Scan for the cell matching the given text and deliver its (x, y) coordinate at center. 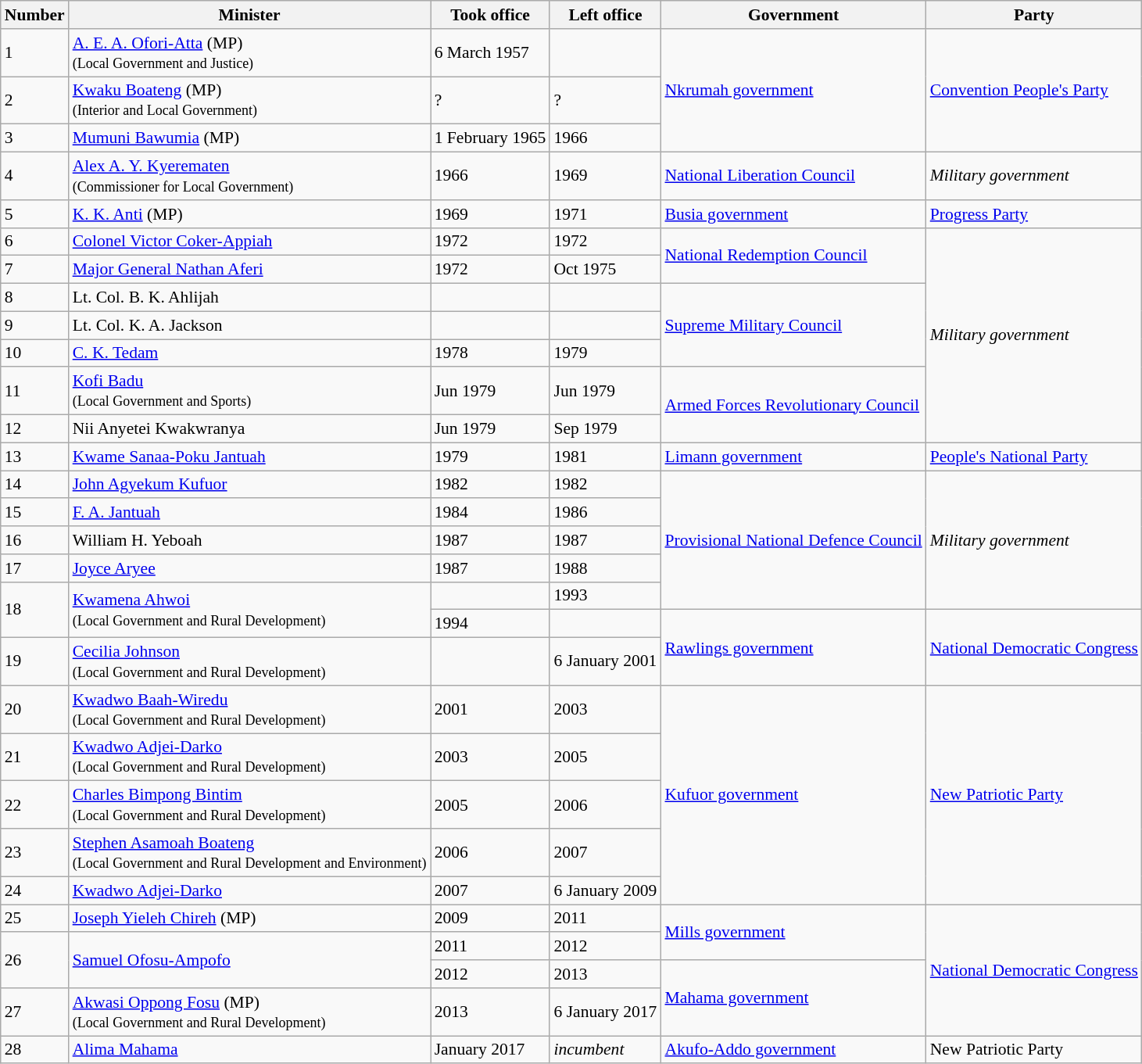
Nii Anyetei Kwakwranya (250, 429)
Government (793, 15)
10 (34, 353)
C. K. Tedam (250, 353)
Oct 1975 (605, 270)
Left office (605, 15)
F. A. Jantuah (250, 513)
Sep 1979 (605, 429)
Rawlings government (793, 647)
Supreme Military Council (793, 325)
Alex A. Y. Kyerematen(Commissioner for Local Government) (250, 177)
19 (34, 661)
1 (34, 53)
6 March 1957 (491, 53)
Kwadwo Baah-Wiredu (Local Government and Rural Development) (250, 710)
28 (34, 1050)
23 (34, 852)
1981 (605, 457)
16 (34, 540)
6 January 2017 (605, 1012)
Mills government (793, 932)
25 (34, 919)
Convention People's Party (1034, 91)
1 February 1965 (491, 138)
Kwadwo Adjei-Darko (Local Government and Rural Development) (250, 757)
9 (34, 325)
Progress Party (1034, 214)
1986 (605, 513)
Alima Mahama (250, 1050)
Lt. Col. B. K. Ahlijah (250, 298)
6 January 2009 (605, 890)
Busia government (793, 214)
William H. Yeboah (250, 540)
January 2017 (491, 1050)
4 (34, 177)
Kufuor government (793, 795)
Major General Nathan Aferi (250, 270)
1993 (605, 596)
Akufo-Addo government (793, 1050)
2009 (491, 919)
8 (34, 298)
Kofi Badu(Local Government and Sports) (250, 391)
7 (34, 270)
K. K. Anti (MP) (250, 214)
Mahama government (793, 998)
24 (34, 890)
National Liberation Council (793, 177)
incumbent (605, 1050)
2001 (491, 710)
Kwadwo Adjei-Darko (250, 890)
13 (34, 457)
Stephen Asamoah Boateng (Local Government and Rural Development and Environment) (250, 852)
National Redemption Council (793, 255)
Minister (250, 15)
Kwame Sanaa-Poku Jantuah (250, 457)
5 (34, 214)
Nkrumah government (793, 91)
3 (34, 138)
6 January 2001 (605, 661)
22 (34, 805)
1984 (491, 513)
6 (34, 242)
18 (34, 610)
1971 (605, 214)
Armed Forces Revolutionary Council (793, 405)
Samuel Ofosu-Ampofo (250, 960)
15 (34, 513)
14 (34, 485)
Akwasi Oppong Fosu (MP) (Local Government and Rural Development) (250, 1012)
People's National Party (1034, 457)
Kwaku Boateng (MP)(Interior and Local Government) (250, 100)
Kwamena Ahwoi(Local Government and Rural Development) (250, 610)
12 (34, 429)
1988 (605, 568)
John Agyekum Kufuor (250, 485)
Mumuni Bawumia (MP) (250, 138)
Lt. Col. K. A. Jackson (250, 325)
Limann government (793, 457)
A. E. A. Ofori-Atta (MP)(Local Government and Justice) (250, 53)
11 (34, 391)
20 (34, 710)
17 (34, 568)
1994 (491, 624)
Provisional National Defence Council (793, 540)
27 (34, 1012)
Took office (491, 15)
Colonel Victor Coker-Appiah (250, 242)
21 (34, 757)
2 (34, 100)
Joseph Yieleh Chireh (MP) (250, 919)
Cecilia Johnson(Local Government and Rural Development) (250, 661)
Charles Bimpong Bintim (Local Government and Rural Development) (250, 805)
26 (34, 960)
1978 (491, 353)
Number (34, 15)
Party (1034, 15)
Joyce Aryee (250, 568)
